From the cell containing the given text, extract its center point as (x, y) coordinate. 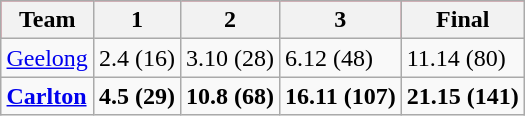
1 (136, 20)
6.12 (48) (340, 58)
21.15 (141) (462, 96)
2 (230, 20)
Team (47, 20)
11.14 (80) (462, 58)
16.11 (107) (340, 96)
3 (340, 20)
Final (462, 20)
10.8 (68) (230, 96)
4.5 (29) (136, 96)
3.10 (28) (230, 58)
Geelong (47, 58)
2.4 (16) (136, 58)
Carlton (47, 96)
